Extract the (x, y) coordinate from the center of the cell holding the provided text.  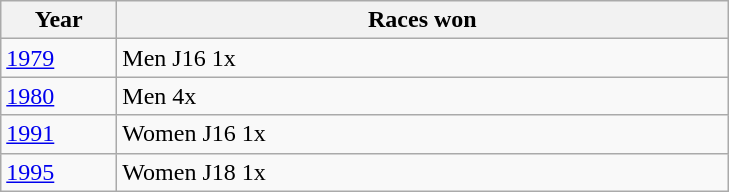
1979 (59, 58)
Men J16 1x (422, 58)
Year (59, 20)
Races won (422, 20)
Men 4x (422, 96)
Women J16 1x (422, 134)
Women J18 1x (422, 172)
1991 (59, 134)
1980 (59, 96)
1995 (59, 172)
